Scan for the cell matching the given text and deliver its (x, y) coordinate at center. 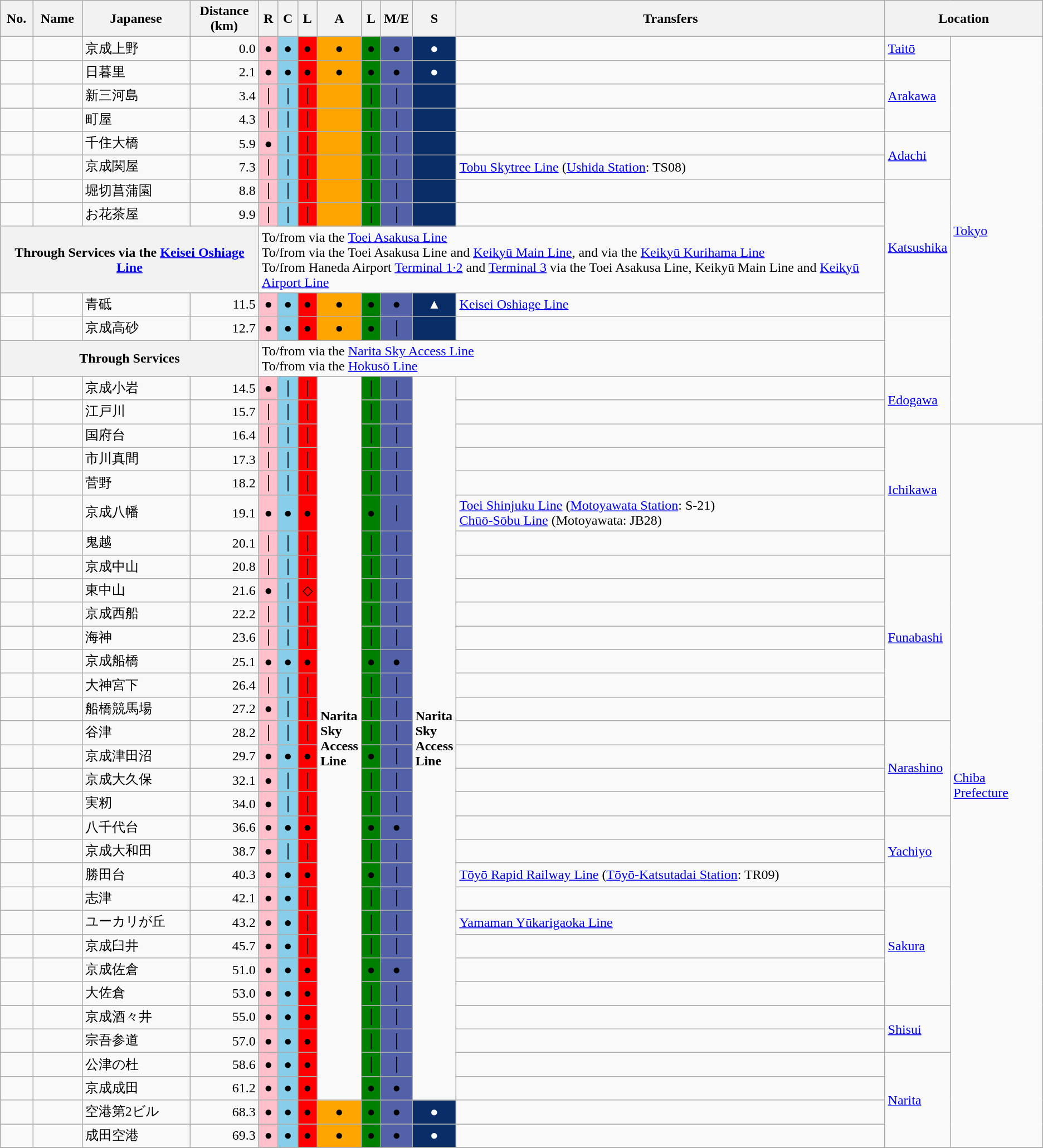
Through Services via the Keisei Oshiage Line (129, 260)
55.0 (225, 1017)
21.6 (225, 590)
京成船橋 (136, 662)
日暮里 (136, 72)
36.6 (225, 828)
Katsushika (918, 247)
公津の杜 (136, 1065)
0.0 (225, 49)
17.3 (225, 459)
菅野 (136, 483)
M/E (396, 19)
京成関屋 (136, 167)
C (287, 19)
Arakawa (918, 96)
Funabashi (918, 638)
22.2 (225, 614)
S (435, 19)
11.5 (225, 304)
Yachiyo (918, 851)
19.1 (225, 512)
Location (964, 19)
Through Services (129, 358)
29.7 (225, 756)
Tōyō Rapid Railway Line (Tōyō-Katsutadai Station: TR09) (671, 875)
26.4 (225, 685)
堀切菖蒲園 (136, 190)
京成高砂 (136, 329)
5.9 (225, 144)
市川真間 (136, 459)
志津 (136, 899)
32.1 (225, 780)
Ichikawa (918, 489)
To/from via the Narita Sky Access Line To/from via the Hokusō Line (572, 358)
Taitō (918, 49)
新三河島 (136, 96)
京成臼井 (136, 946)
京成上野 (136, 49)
大佐倉 (136, 994)
町屋 (136, 120)
No. (17, 19)
東中山 (136, 590)
京成八幡 (136, 512)
Shisui (918, 1029)
Edogawa (918, 400)
15.7 (225, 412)
Tobu Skytree Line (Ushida Station: TS08) (671, 167)
◇ (308, 590)
成田空港 (136, 1136)
ユーカリが丘 (136, 922)
Chiba Prefecture (996, 785)
江戸川 (136, 412)
京成成田 (136, 1088)
千住大橋 (136, 144)
16.4 (225, 436)
Adachi (918, 155)
勝田台 (136, 875)
京成大久保 (136, 780)
23.6 (225, 638)
4.3 (225, 120)
Transfers (671, 19)
43.2 (225, 922)
京成中山 (136, 567)
12.7 (225, 329)
Yamaman Yūkarigaoka Line (671, 922)
京成酒々井 (136, 1017)
9.9 (225, 215)
八千代台 (136, 828)
お花茶屋 (136, 215)
40.3 (225, 875)
25.1 (225, 662)
京成津田沼 (136, 756)
Toei Shinjuku Line (Motoyawata Station: S-21) Chūō-Sōbu Line (Motoyawata: JB28) (671, 512)
船橋競馬場 (136, 709)
53.0 (225, 994)
海神 (136, 638)
20.1 (225, 543)
68.3 (225, 1112)
14.5 (225, 389)
7.3 (225, 167)
宗吾参道 (136, 1040)
2.1 (225, 72)
実籾 (136, 804)
Narita (918, 1100)
45.7 (225, 946)
42.1 (225, 899)
Sakura (918, 946)
51.0 (225, 970)
8.8 (225, 190)
Name (58, 19)
20.8 (225, 567)
▲ (435, 304)
18.2 (225, 483)
京成西船 (136, 614)
Tokyo (996, 231)
38.7 (225, 851)
京成小岩 (136, 389)
69.3 (225, 1136)
谷津 (136, 733)
34.0 (225, 804)
57.0 (225, 1040)
27.2 (225, 709)
28.2 (225, 733)
58.6 (225, 1065)
空港第2ビル (136, 1112)
61.2 (225, 1088)
R (269, 19)
Keisei Oshiage Line (671, 304)
鬼越 (136, 543)
青砥 (136, 304)
Japanese (136, 19)
国府台 (136, 436)
京成佐倉 (136, 970)
京成大和田 (136, 851)
Narashino (918, 768)
大神宮下 (136, 685)
3.4 (225, 96)
A (339, 19)
Distance(km) (225, 19)
